Detect which cell encompasses the target text, then output its (X, Y) center coordinate. 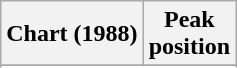
Peakposition (189, 34)
Chart (1988) (72, 34)
